For the text-containing cell, return its midpoint in [X, Y] coordinate format. 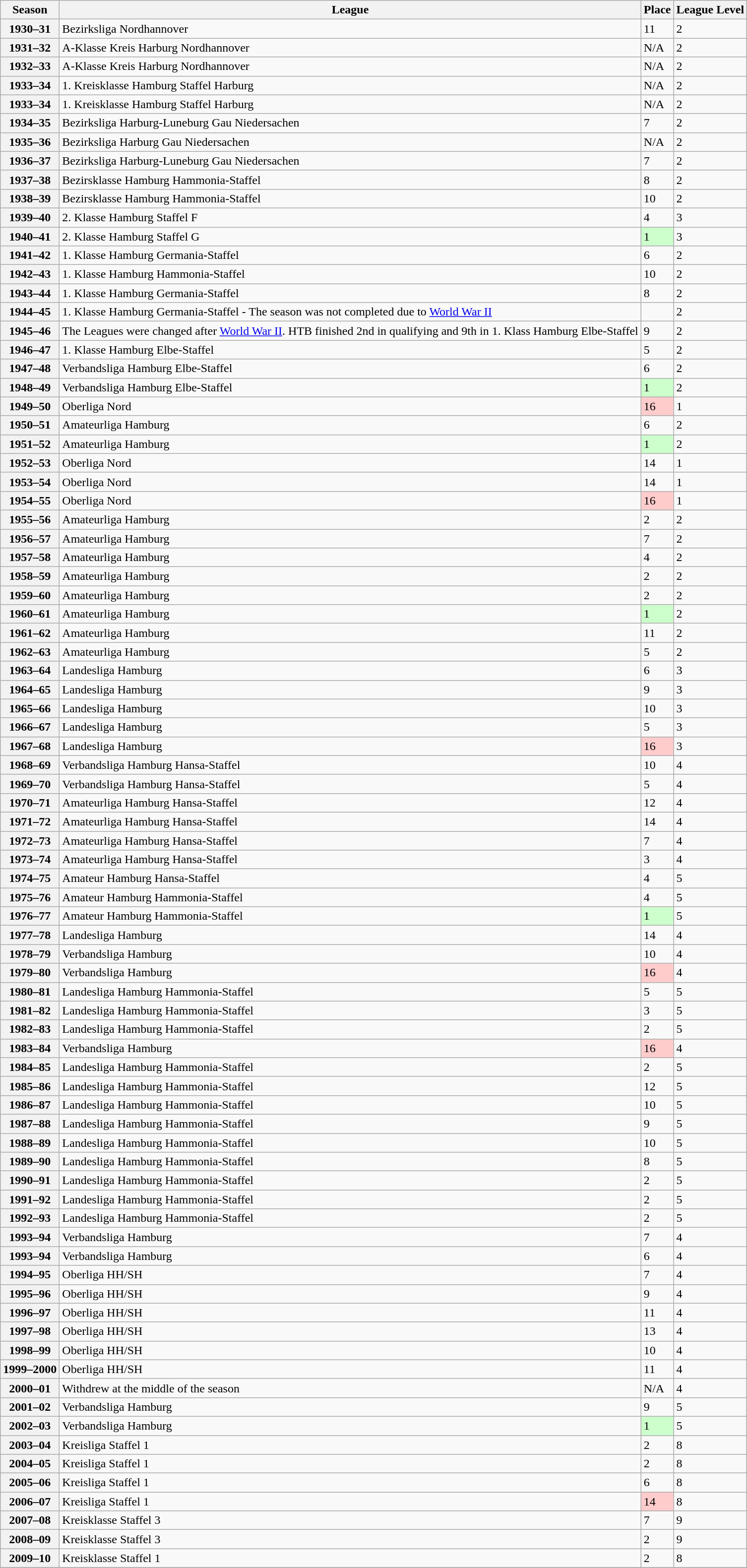
League Level [710, 10]
1961–62 [30, 633]
1932–33 [30, 66]
1967–68 [30, 746]
1978–79 [30, 954]
Season [30, 10]
1952–53 [30, 463]
1930–31 [30, 29]
1940–41 [30, 237]
1972–73 [30, 841]
1984–85 [30, 1067]
1987–88 [30, 1124]
1936–37 [30, 161]
2003–04 [30, 1445]
2005–06 [30, 1483]
1985–86 [30, 1086]
2006–07 [30, 1502]
1941–42 [30, 255]
1977–78 [30, 935]
1960–61 [30, 614]
1937–38 [30, 180]
1948–49 [30, 387]
1969–70 [30, 784]
1959–60 [30, 595]
1996–97 [30, 1313]
1. Klasse Hamburg Elbe-Staffel [350, 350]
2002–03 [30, 1426]
1935–36 [30, 142]
2. Klasse Hamburg Staffel G [350, 237]
1. Klasse Hamburg Germania-Staffel - The season was not completed due to World War II [350, 312]
1986–87 [30, 1105]
1992–93 [30, 1218]
Bezirksliga Harburg Gau Niedersachen [350, 142]
1990–91 [30, 1181]
1963–64 [30, 671]
1945–46 [30, 331]
1939–40 [30, 217]
1982–83 [30, 1029]
2000–01 [30, 1388]
1979–80 [30, 973]
2001–02 [30, 1407]
1976–77 [30, 916]
1946–47 [30, 350]
1938–39 [30, 198]
13 [657, 1331]
1953–54 [30, 482]
1957–58 [30, 558]
Amateur Hamburg Hansa-Staffel [350, 878]
1934–35 [30, 123]
1998–99 [30, 1350]
2007–08 [30, 1520]
1962–63 [30, 652]
1. Klasse Hamburg Hammonia-Staffel [350, 274]
Kreisklasse Staffel 1 [350, 1558]
Withdrew at the middle of the season [350, 1388]
1983–84 [30, 1048]
1981–82 [30, 1010]
1991–92 [30, 1199]
2009–10 [30, 1558]
1956–57 [30, 538]
1997–98 [30, 1331]
1973–74 [30, 860]
1958–59 [30, 576]
1965–66 [30, 708]
1949–50 [30, 406]
1988–89 [30, 1142]
1931–32 [30, 48]
1954–55 [30, 501]
Bezirksliga Nordhannover [350, 29]
2004–05 [30, 1464]
1955–56 [30, 519]
1964–65 [30, 690]
1943–44 [30, 293]
Place [657, 10]
1951–52 [30, 444]
League [350, 10]
1975–76 [30, 897]
1994–95 [30, 1275]
1989–90 [30, 1162]
1999–2000 [30, 1369]
1944–45 [30, 312]
1971–72 [30, 821]
The Leagues were changed after World War II. HTB finished 2nd in qualifying and 9th in 1. Klass Hamburg Elbe-Staffel [350, 331]
1966–67 [30, 727]
1995–96 [30, 1294]
1974–75 [30, 878]
2008–09 [30, 1539]
2. Klasse Hamburg Staffel F [350, 217]
1980–81 [30, 992]
1968–69 [30, 765]
1947–48 [30, 369]
1942–43 [30, 274]
1950–51 [30, 425]
1970–71 [30, 803]
